Output the [x, y] coordinate of the center of the cell containing the given text.  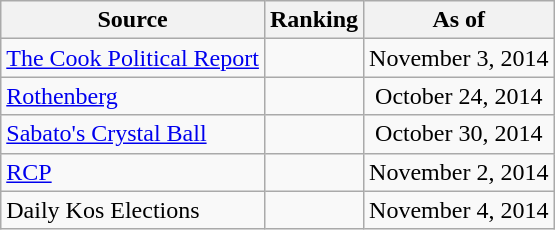
November 4, 2014 [459, 210]
The Cook Political Report [133, 58]
Sabato's Crystal Ball [133, 134]
Daily Kos Elections [133, 210]
October 30, 2014 [459, 134]
November 2, 2014 [459, 172]
Source [133, 20]
October 24, 2014 [459, 96]
As of [459, 20]
RCP [133, 172]
Rothenberg [133, 96]
November 3, 2014 [459, 58]
Ranking [314, 20]
